Extract the [X, Y] coordinate from the center of the cell holding the provided text.  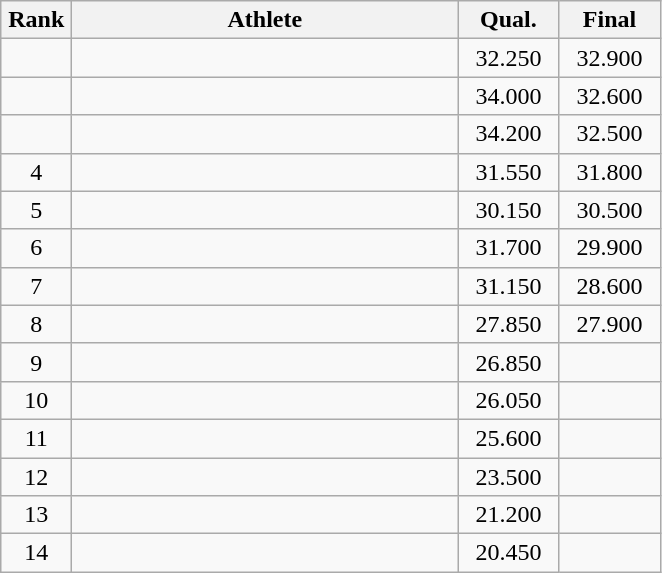
31.800 [610, 172]
26.850 [508, 362]
29.900 [610, 248]
12 [36, 477]
27.850 [508, 324]
8 [36, 324]
32.500 [610, 134]
30.150 [508, 210]
32.600 [610, 96]
34.000 [508, 96]
4 [36, 172]
9 [36, 362]
32.250 [508, 58]
31.550 [508, 172]
7 [36, 286]
27.900 [610, 324]
5 [36, 210]
25.600 [508, 438]
23.500 [508, 477]
34.200 [508, 134]
Final [610, 20]
6 [36, 248]
20.450 [508, 553]
10 [36, 400]
32.900 [610, 58]
11 [36, 438]
Qual. [508, 20]
28.600 [610, 286]
Athlete [265, 20]
30.500 [610, 210]
21.200 [508, 515]
14 [36, 553]
13 [36, 515]
31.700 [508, 248]
31.150 [508, 286]
26.050 [508, 400]
Rank [36, 20]
